Pinpoint the cell where the given text exists, returning its [x, y] midpoint coordinate. 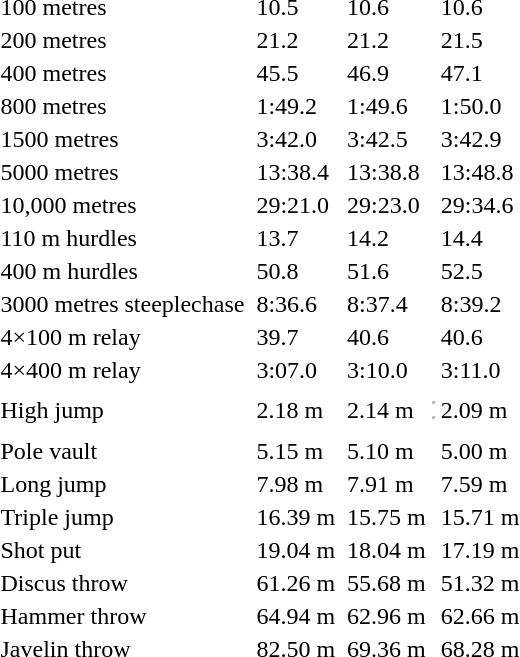
3:07.0 [296, 370]
39.7 [296, 337]
7.91 m [387, 484]
5.15 m [296, 451]
15.75 m [387, 517]
3:42.0 [296, 139]
7.98 m [296, 484]
46.9 [387, 73]
3:42.5 [387, 139]
2.14 m [387, 410]
14.2 [387, 238]
61.26 m [296, 583]
29:21.0 [296, 205]
13.7 [296, 238]
29:23.0 [387, 205]
64.94 m [296, 616]
18.04 m [387, 550]
51.6 [387, 271]
3:10.0 [387, 370]
2.18 m [296, 410]
55.68 m [387, 583]
13:38.4 [296, 172]
5.10 m [387, 451]
1:49.2 [296, 106]
40.6 [387, 337]
13:38.8 [387, 172]
45.5 [296, 73]
16.39 m [296, 517]
62.96 m [387, 616]
1:49.6 [387, 106]
19.04 m [296, 550]
50.8 [296, 271]
8:36.6 [296, 304]
8:37.4 [387, 304]
